Search for the cell housing the specified text and yield its [x, y] center coordinate. 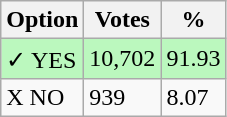
91.93 [194, 59]
10,702 [122, 59]
Option [42, 20]
X NO [42, 97]
939 [122, 97]
Votes [122, 20]
% [194, 20]
8.07 [194, 97]
✓ YES [42, 59]
